Capture the cell that displays the provided text and extract its [X, Y] central coordinate. 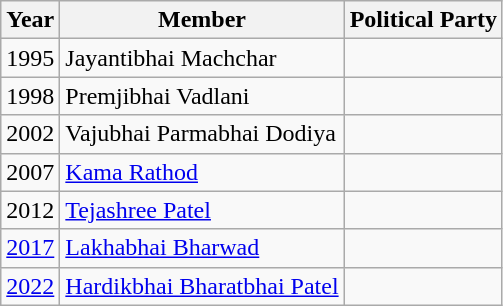
2007 [30, 172]
2012 [30, 210]
2002 [30, 134]
1995 [30, 58]
Member [202, 20]
2017 [30, 248]
Lakhabhai Bharwad [202, 248]
2022 [30, 286]
Year [30, 20]
Premjibhai Vadlani [202, 96]
Hardikbhai Bharatbhai Patel [202, 286]
Jayantibhai Machchar [202, 58]
Political Party [423, 20]
Vajubhai Parmabhai Dodiya [202, 134]
Tejashree Patel [202, 210]
1998 [30, 96]
Kama Rathod [202, 172]
